Search for the cell housing the specified text and yield its (X, Y) center coordinate. 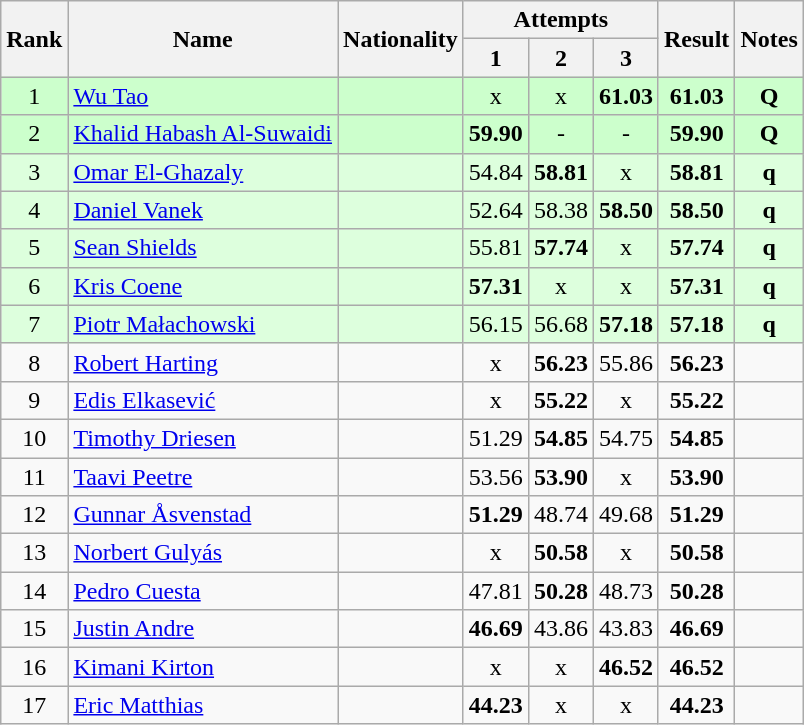
Eric Matthias (203, 705)
56.15 (496, 324)
Omar El-Ghazaly (203, 172)
58.38 (560, 210)
8 (34, 362)
10 (34, 438)
5 (34, 248)
14 (34, 591)
Attempts (560, 20)
13 (34, 553)
Pedro Cuesta (203, 591)
Result (696, 39)
11 (34, 477)
55.86 (626, 362)
52.64 (496, 210)
Khalid Habash Al-Suwaidi (203, 134)
Norbert Gulyás (203, 553)
9 (34, 400)
Notes (769, 39)
12 (34, 515)
55.81 (496, 248)
17 (34, 705)
47.81 (496, 591)
54.84 (496, 172)
Timothy Driesen (203, 438)
7 (34, 324)
48.74 (560, 515)
48.73 (626, 591)
Wu Tao (203, 96)
Gunnar Åsvenstad (203, 515)
Piotr Małachowski (203, 324)
Kimani Kirton (203, 667)
15 (34, 629)
Edis Elkasević (203, 400)
53.56 (496, 477)
54.75 (626, 438)
Robert Harting (203, 362)
43.83 (626, 629)
4 (34, 210)
6 (34, 286)
49.68 (626, 515)
Kris Coene (203, 286)
Daniel Vanek (203, 210)
16 (34, 667)
Name (203, 39)
Justin Andre (203, 629)
43.86 (560, 629)
Rank (34, 39)
Nationality (401, 39)
Taavi Peetre (203, 477)
Sean Shields (203, 248)
56.68 (560, 324)
